Find where the given text appears and provide that cell's center as (x, y) coordinate. 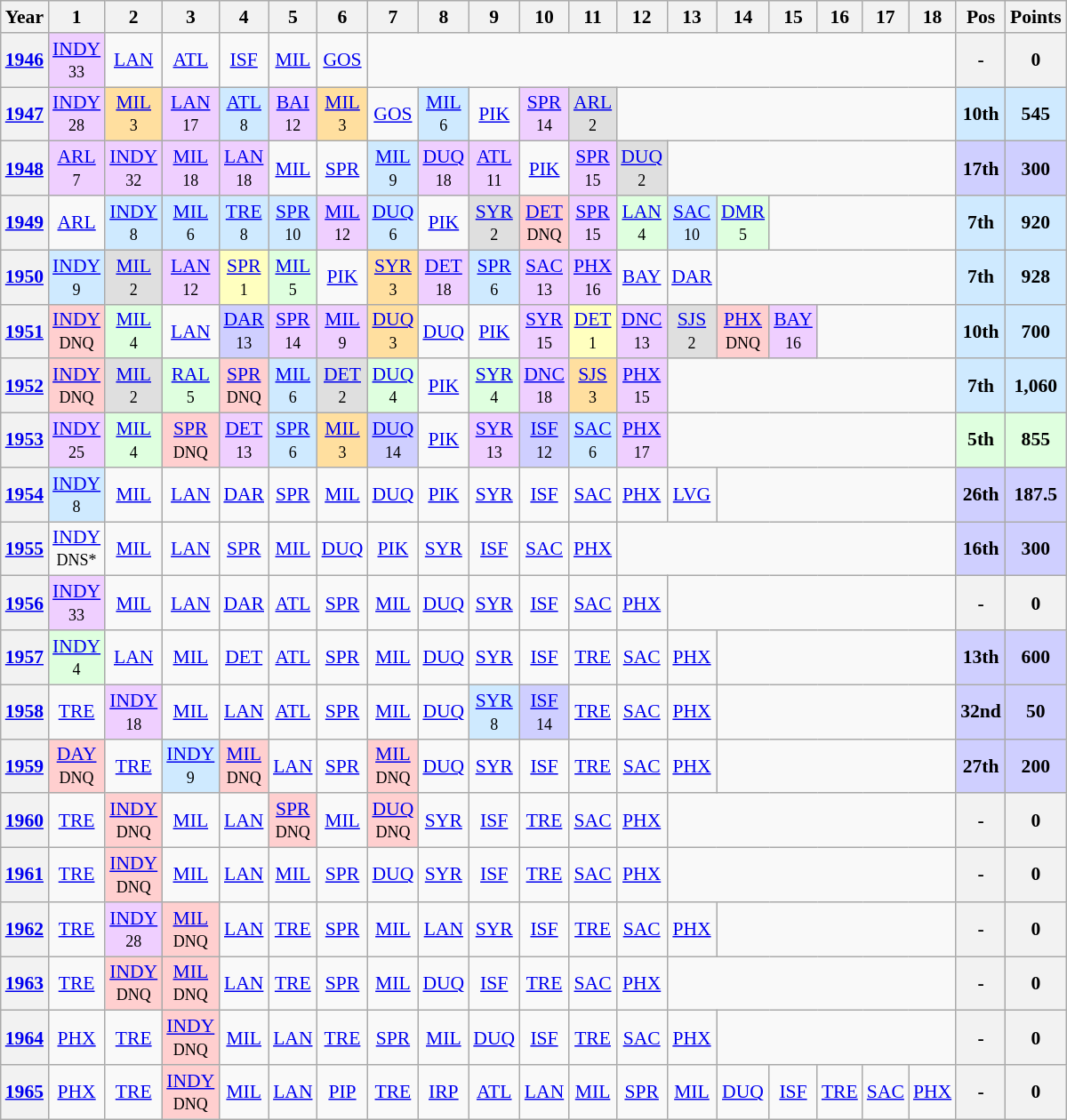
1961 (25, 875)
1948 (25, 169)
18 (932, 17)
DET1 (592, 331)
DUQ6 (393, 222)
PHX15 (642, 386)
3 (190, 17)
1951 (25, 331)
DETDNQ (544, 222)
26th (981, 494)
DUQ4 (393, 386)
DET18 (443, 277)
TRE8 (244, 222)
SYR15 (544, 331)
1,060 (1036, 386)
600 (1036, 658)
11 (592, 17)
MIL12 (343, 222)
DET2 (343, 386)
ATL8 (244, 114)
1957 (25, 658)
SJS3 (592, 386)
Pos (981, 17)
MIL18 (190, 169)
LAN18 (244, 169)
DUQ18 (443, 169)
10 (544, 17)
SAC10 (692, 222)
7 (393, 17)
MIL5 (293, 277)
SJS2 (692, 331)
PHX16 (592, 277)
1954 (25, 494)
ISF14 (544, 711)
INDY18 (133, 711)
DNC18 (544, 386)
SPR10 (293, 222)
16th (981, 549)
DAR13 (244, 331)
1947 (25, 114)
DUQDNQ (393, 821)
17th (981, 169)
1958 (25, 711)
2 (133, 17)
200 (1036, 766)
INDY32 (133, 169)
LAN17 (190, 114)
DMR5 (743, 222)
4 (244, 17)
6 (343, 17)
LVG (692, 494)
9 (494, 17)
1949 (25, 222)
1946 (25, 60)
Year (25, 17)
SYR4 (494, 386)
ATL11 (494, 169)
RAL5 (190, 386)
12 (642, 17)
SYR13 (494, 441)
IRP (443, 1092)
14 (743, 17)
INDY4 (76, 658)
SYR2 (494, 222)
50 (1036, 711)
SAC6 (592, 441)
1956 (25, 603)
ARL7 (76, 169)
SYR8 (494, 711)
1965 (25, 1092)
PHX17 (642, 441)
855 (1036, 441)
1964 (25, 1038)
BAY (642, 277)
SPR1 (244, 277)
1952 (25, 386)
8 (443, 17)
1963 (25, 983)
700 (1036, 331)
27th (981, 766)
ISF12 (544, 441)
DUQ2 (642, 169)
DET (244, 658)
32nd (981, 711)
ARL (76, 222)
SAC13 (544, 277)
INDY25 (76, 441)
DET13 (244, 441)
BAI12 (293, 114)
1950 (25, 277)
DUQ3 (393, 331)
5th (981, 441)
920 (1036, 222)
DNC13 (642, 331)
PIP (343, 1092)
DAYDNQ (76, 766)
1 (76, 17)
15 (793, 17)
928 (1036, 277)
LAN12 (190, 277)
SYR3 (393, 277)
16 (839, 17)
INDYDNS* (76, 549)
1955 (25, 549)
1960 (25, 821)
1959 (25, 766)
545 (1036, 114)
LAN4 (642, 222)
187.5 (1036, 494)
17 (886, 17)
PHXDNQ (743, 331)
1953 (25, 441)
ARL2 (592, 114)
1962 (25, 930)
BAY16 (793, 331)
DUQ14 (393, 441)
5 (293, 17)
Points (1036, 17)
13 (692, 17)
13th (981, 658)
